Return the [x, y] coordinate for the center point of the cell that contains the specified text.  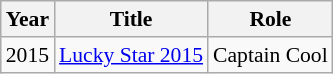
Captain Cool [270, 55]
Year [28, 19]
2015 [28, 55]
Title [131, 19]
Role [270, 19]
Lucky Star 2015 [131, 55]
